Find where the given text appears and provide that cell's center as (X, Y) coordinate. 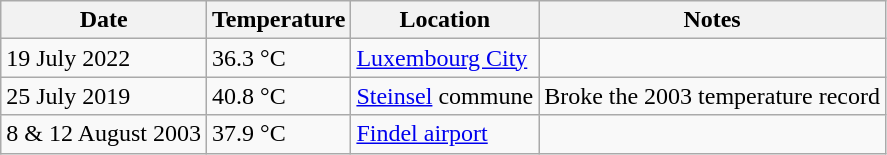
Broke the 2003 temperature record (712, 96)
8 & 12 August 2003 (104, 134)
Luxembourg City (445, 58)
Date (104, 20)
37.9 °C (279, 134)
36.3 °C (279, 58)
Temperature (279, 20)
Location (445, 20)
Findel airport (445, 134)
Notes (712, 20)
Steinsel commune (445, 96)
19 July 2022 (104, 58)
40.8 °C (279, 96)
25 July 2019 (104, 96)
